Output the (X, Y) coordinate of the center of the cell containing the given text.  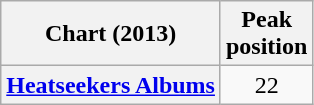
Heatseekers Albums (111, 85)
Chart (2013) (111, 34)
22 (266, 85)
Peakposition (266, 34)
